For the text-containing cell, return its midpoint in [X, Y] coordinate format. 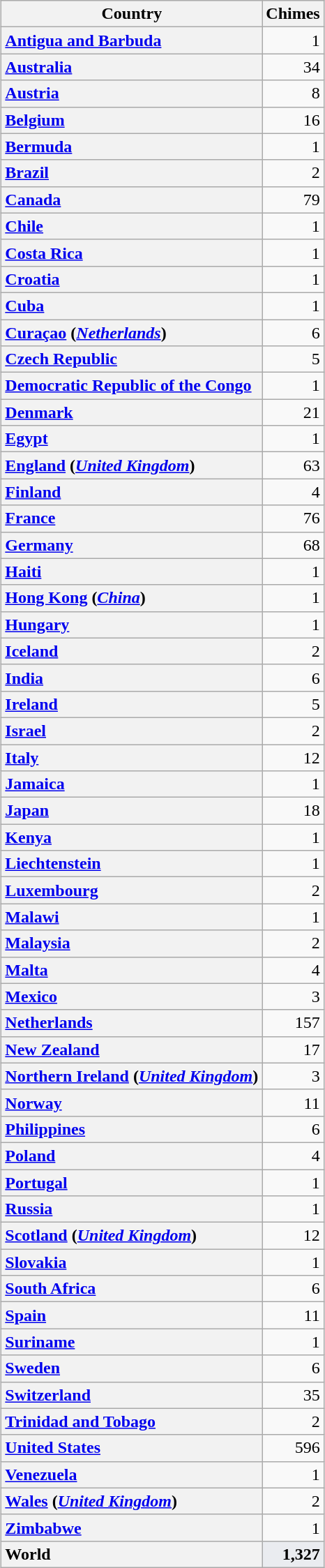
Croatia [132, 279]
India [132, 678]
Ireland [132, 704]
Philippines [132, 1129]
63 [293, 465]
Australia [132, 67]
Venezuela [132, 1474]
Denmark [132, 412]
South Africa [132, 1289]
76 [293, 518]
Netherlands [132, 1023]
Brazil [132, 173]
Antigua and Barbuda [132, 40]
157 [293, 1023]
Switzerland [132, 1395]
Austria [132, 94]
8 [293, 94]
Suriname [132, 1342]
Czech Republic [132, 359]
Northern Ireland (United Kingdom) [132, 1076]
Trinidad and Tobago [132, 1421]
Germany [132, 545]
Egypt [132, 439]
Chimes [293, 14]
World [132, 1554]
Italy [132, 757]
596 [293, 1448]
United States [132, 1448]
Country [132, 14]
Cuba [132, 306]
Liechtenstein [132, 864]
France [132, 518]
Zimbabwe [132, 1528]
New Zealand [132, 1050]
35 [293, 1395]
17 [293, 1050]
Slovakia [132, 1262]
Belgium [132, 120]
68 [293, 545]
Japan [132, 811]
Chile [132, 226]
Spain [132, 1315]
Iceland [132, 651]
Malawi [132, 917]
Democratic Republic of the Congo [132, 386]
Portugal [132, 1183]
Russia [132, 1209]
Bermuda [132, 147]
Sweden [132, 1368]
Luxembourg [132, 890]
Canada [132, 200]
34 [293, 67]
Malta [132, 970]
Finland [132, 492]
Kenya [132, 837]
Mexico [132, 996]
Hong Kong (China) [132, 598]
England (United Kingdom) [132, 465]
Jamaica [132, 784]
Israel [132, 731]
Haiti [132, 572]
1,327 [293, 1554]
Curaçao (Netherlands) [132, 333]
Scotland (United Kingdom) [132, 1236]
16 [293, 120]
Malaysia [132, 943]
Poland [132, 1156]
Costa Rica [132, 253]
21 [293, 412]
Norway [132, 1103]
18 [293, 811]
Hungary [132, 625]
Wales (United Kingdom) [132, 1501]
79 [293, 200]
